Capture the cell that displays the provided text and extract its (X, Y) central coordinate. 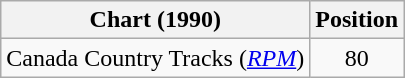
Position (357, 20)
Chart (1990) (156, 20)
80 (357, 58)
Canada Country Tracks (RPM) (156, 58)
